From the cell containing the given text, extract its center point as (x, y) coordinate. 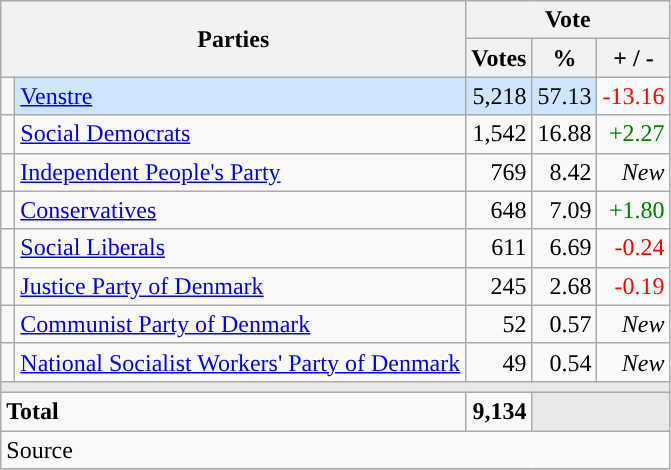
611 (499, 248)
Venstre (240, 96)
Social Democrats (240, 134)
+1.80 (634, 210)
Source (336, 449)
Communist Party of Denmark (240, 324)
-0.24 (634, 248)
648 (499, 210)
Votes (499, 58)
Justice Party of Denmark (240, 286)
16.88 (564, 134)
52 (499, 324)
Total (234, 411)
0.57 (564, 324)
8.42 (564, 172)
1,542 (499, 134)
2.68 (564, 286)
% (564, 58)
National Socialist Workers' Party of Denmark (240, 362)
Social Liberals (240, 248)
245 (499, 286)
Conservatives (240, 210)
5,218 (499, 96)
0.54 (564, 362)
769 (499, 172)
+2.27 (634, 134)
6.69 (564, 248)
-0.19 (634, 286)
9,134 (499, 411)
+ / - (634, 58)
57.13 (564, 96)
Independent People's Party (240, 172)
49 (499, 362)
-13.16 (634, 96)
Parties (234, 39)
Vote (568, 20)
7.09 (564, 210)
